Extract the [x, y] coordinate from the center of the cell holding the provided text.  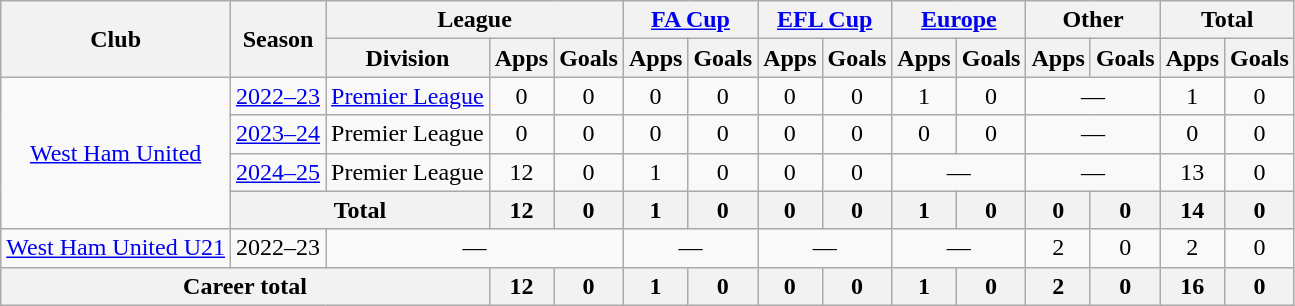
16 [1192, 286]
EFL Cup [825, 20]
Division [408, 58]
FA Cup [690, 20]
Europe [959, 20]
Club [116, 39]
2024–25 [278, 172]
Career total [245, 286]
West Ham United [116, 153]
League [475, 20]
14 [1192, 210]
West Ham United U21 [116, 248]
2023–24 [278, 134]
Season [278, 39]
13 [1192, 172]
Other [1093, 20]
